Search for the cell housing the specified text and yield its [X, Y] center coordinate. 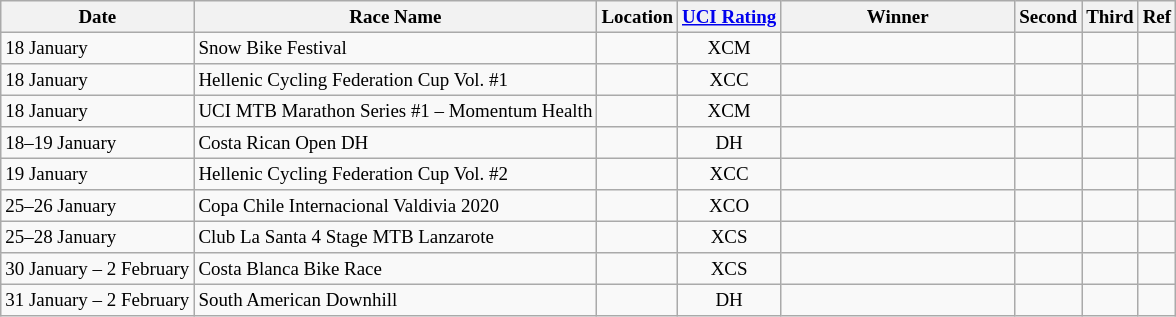
Costa Blanca Bike Race [396, 269]
Snow Bike Festival [396, 48]
XCO [728, 206]
19 January [98, 174]
31 January – 2 February [98, 300]
18–19 January [98, 143]
Club La Santa 4 Stage MTB Lanzarote [396, 237]
Third [1110, 16]
Ref [1156, 16]
Copa Chile Internacional Valdivia 2020 [396, 206]
UCI MTB Marathon Series #1 – Momentum Health [396, 111]
Hellenic Cycling Federation Cup Vol. #1 [396, 79]
30 January – 2 February [98, 269]
UCI Rating [728, 16]
Costa Rican Open DH [396, 143]
Hellenic Cycling Federation Cup Vol. #2 [396, 174]
25–28 January [98, 237]
Race Name [396, 16]
Second [1048, 16]
Date [98, 16]
Location [638, 16]
Winner [898, 16]
South American Downhill [396, 300]
25–26 January [98, 206]
